For the text-containing cell, return its midpoint in (x, y) coordinate format. 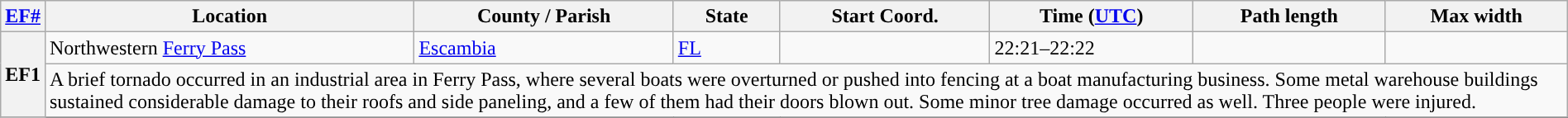
Location (229, 17)
22:21–22:22 (1092, 48)
County / Parish (544, 17)
Start Coord. (885, 17)
Escambia (544, 48)
Time (UTC) (1092, 17)
State (726, 17)
FL (726, 48)
EF1 (23, 74)
Northwestern Ferry Pass (229, 48)
EF# (23, 17)
Max width (1476, 17)
Path length (1288, 17)
